Identify which cell holds the provided text, then report its (X, Y) central coordinate. 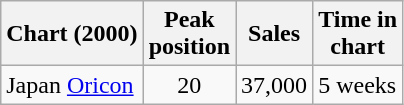
Chart (2000) (72, 34)
5 weeks (358, 85)
20 (189, 85)
Peakposition (189, 34)
37,000 (274, 85)
Japan Oricon (72, 85)
Time inchart (358, 34)
Sales (274, 34)
